Search for the cell housing the specified text and yield its (X, Y) center coordinate. 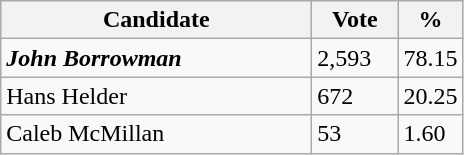
Caleb McMillan (156, 134)
Hans Helder (156, 96)
Candidate (156, 20)
John Borrowman (156, 58)
20.25 (430, 96)
1.60 (430, 134)
2,593 (355, 58)
% (430, 20)
78.15 (430, 58)
53 (355, 134)
Vote (355, 20)
672 (355, 96)
